Output the [x, y] coordinate of the center of the cell containing the given text.  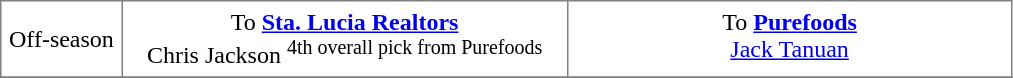
Off-season [62, 40]
To Sta. Lucia RealtorsChris Jackson 4th overall pick from Purefoods [344, 40]
To PurefoodsJack Tanuan [790, 40]
